Find where the given text appears and provide that cell's center as [x, y] coordinate. 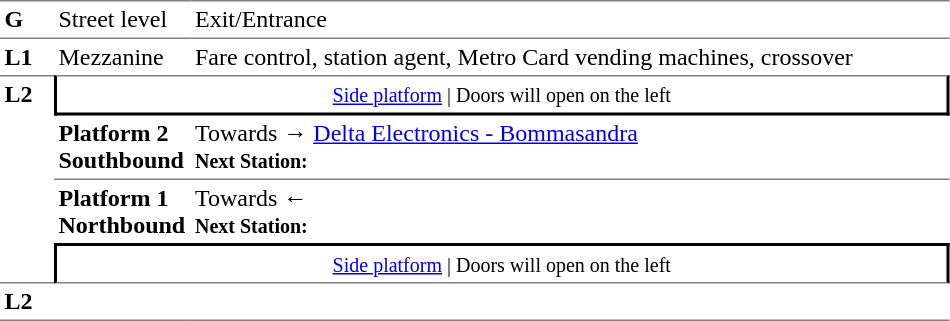
Towards → Delta Electronics - BommasandraNext Station: [570, 148]
Platform 1Northbound [122, 212]
Fare control, station agent, Metro Card vending machines, crossover [570, 57]
Platform 2Southbound [122, 148]
Towards ← Next Station: [570, 212]
G [27, 20]
L2 [27, 179]
L1 [27, 57]
Street level [122, 20]
Mezzanine [122, 57]
Exit/Entrance [570, 20]
